Search for the cell housing the specified text and yield its (X, Y) center coordinate. 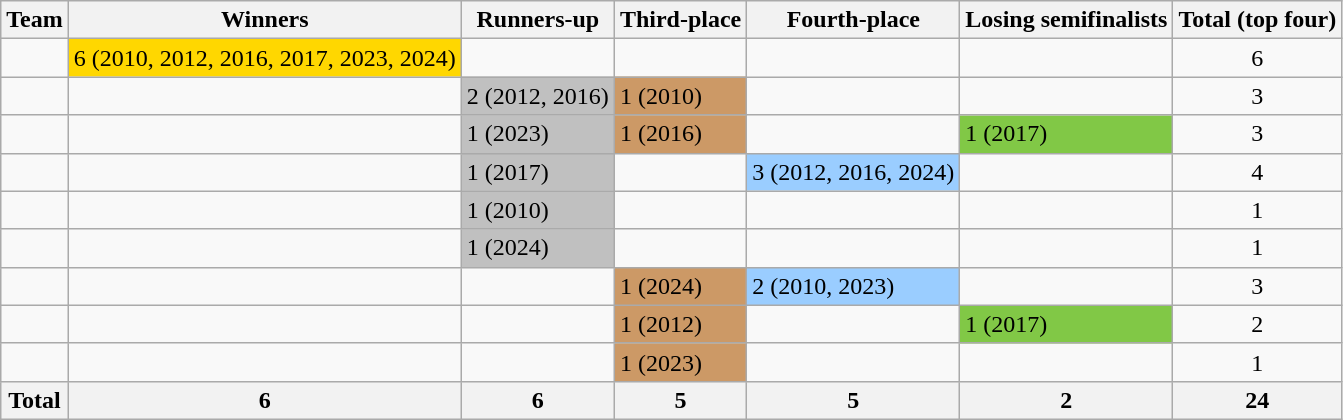
2 (2010, 2023) (854, 286)
Total (35, 400)
Winners (264, 20)
24 (1258, 400)
Runners-up (538, 20)
6 (2010, 2012, 2016, 2017, 2023, 2024) (264, 58)
3 (2012, 2016, 2024) (854, 172)
Team (35, 20)
Fourth-place (854, 20)
4 (1258, 172)
Losing semifinalists (1066, 20)
1 (2012) (680, 324)
1 (2016) (680, 134)
2 (2012, 2016) (538, 96)
Total (top four) (1258, 20)
Third-place (680, 20)
